Return [x, y] of the center of cell containing provided text 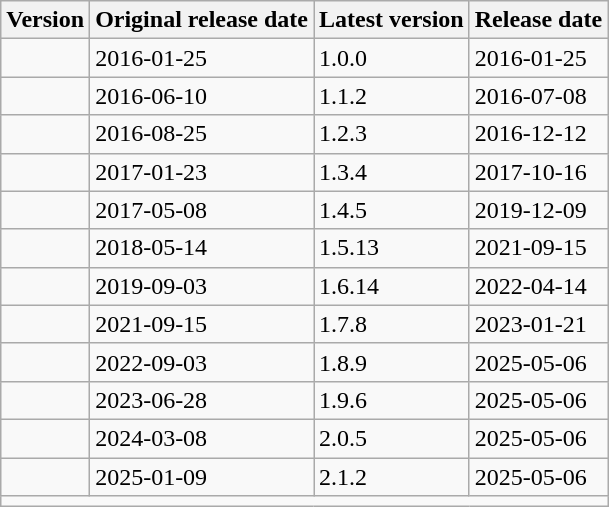
2.0.5 [392, 438]
2018-05-14 [202, 248]
Original release date [202, 20]
1.1.2 [392, 96]
2025-01-09 [202, 477]
2022-09-03 [202, 362]
2017-10-16 [538, 172]
Version [46, 20]
2017-01-23 [202, 172]
1.2.3 [392, 134]
2017-05-08 [202, 210]
2016-08-25 [202, 134]
1.4.5 [392, 210]
2024-03-08 [202, 438]
2022-04-14 [538, 286]
2019-12-09 [538, 210]
1.7.8 [392, 324]
2023-01-21 [538, 324]
Latest version [392, 20]
Release date [538, 20]
2023-06-28 [202, 400]
1.9.6 [392, 400]
1.0.0 [392, 58]
1.5.13 [392, 248]
2019-09-03 [202, 286]
2016-12-12 [538, 134]
1.3.4 [392, 172]
2016-07-08 [538, 96]
2.1.2 [392, 477]
1.6.14 [392, 286]
2016-06-10 [202, 96]
1.8.9 [392, 362]
